For the text-containing cell, return its midpoint in [x, y] coordinate format. 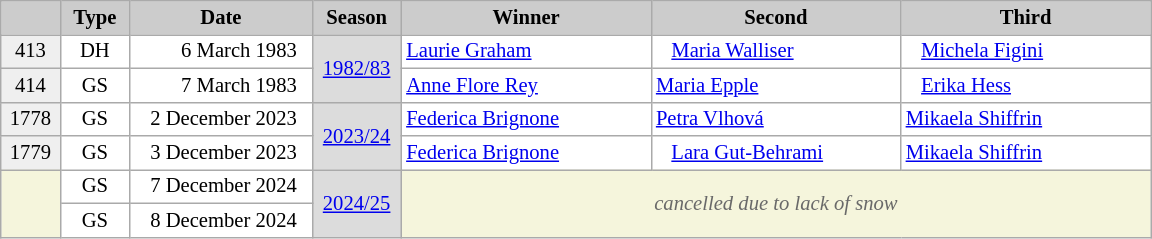
Maria Epple [776, 85]
413 [30, 51]
Third [1026, 17]
Date [221, 17]
3 December 2023 [221, 153]
1779 [30, 153]
1778 [30, 119]
Michela Figini [1026, 51]
414 [30, 85]
8 December 2024 [221, 220]
1982/83 [356, 68]
cancelled due to lack of snow [776, 203]
Winner [526, 17]
Anne Flore Rey [526, 85]
DH [95, 51]
Type [95, 17]
6 March 1983 [221, 51]
Second [776, 17]
Erika Hess [1026, 85]
Maria Walliser [776, 51]
2024/25 [356, 203]
2023/24 [356, 136]
Lara Gut-Behrami [776, 153]
Petra Vlhová [776, 119]
7 March 1983 [221, 85]
Laurie Graham [526, 51]
Season [356, 17]
2 December 2023 [221, 119]
7 December 2024 [221, 186]
